Output the [X, Y] coordinate of the center of the cell containing the given text.  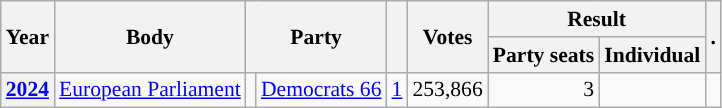
Year [28, 36]
2024 [28, 90]
Democrats 66 [322, 90]
Party [316, 36]
1 [398, 90]
Votes [447, 36]
European Parliament [150, 90]
3 [544, 90]
Party seats [544, 55]
. [713, 36]
Result [597, 19]
253,866 [447, 90]
Individual [652, 55]
Body [150, 36]
